Return the [X, Y] coordinate for the center point of the cell that contains the specified text.  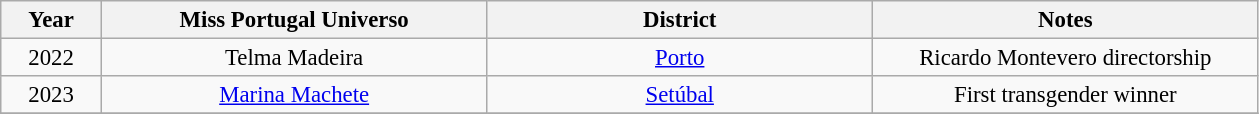
2023 [52, 95]
Marina Machete [294, 95]
Telma Madeira [294, 58]
Miss Portugal Universo [294, 20]
First transgender winner [1066, 95]
District [680, 20]
Setúbal [680, 95]
Porto [680, 58]
2022 [52, 58]
Ricardo Montevero directorship [1066, 58]
Notes [1066, 20]
Year [52, 20]
